Determine the (x, y) coordinate at the center of the cell enclosing the given text.  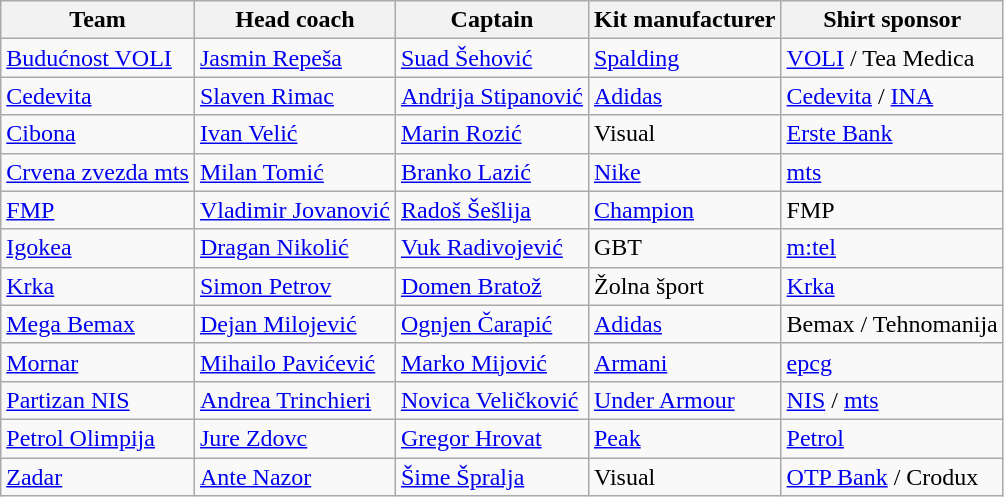
Vladimir Jovanović (294, 210)
Petrol (892, 438)
Ivan Velić (294, 134)
Zadar (98, 477)
epcg (892, 362)
Erste Bank (892, 134)
Kit manufacturer (684, 20)
mts (892, 172)
Captain (492, 20)
NIS / mts (892, 400)
Budućnost VOLI (98, 58)
Shirt sponsor (892, 20)
Crvena zvezda mts (98, 172)
Cibona (98, 134)
Dragan Nikolić (294, 248)
Radoš Šešlija (492, 210)
Under Armour (684, 400)
Mihailo Pavićević (294, 362)
GBT (684, 248)
Bemax / Tehnomanija (892, 324)
OTP Bank / Crodux (892, 477)
Marko Mijović (492, 362)
Simon Petrov (294, 286)
Armani (684, 362)
Mega Bemax (98, 324)
Ognjen Čarapić (492, 324)
Vuk Radivojević (492, 248)
Partizan NIS (98, 400)
Mornar (98, 362)
m:tel (892, 248)
Igokea (98, 248)
Branko Lazić (492, 172)
Gregor Hrovat (492, 438)
Marin Rozić (492, 134)
Milan Tomić (294, 172)
Žolna šport (684, 286)
Suad Šehović (492, 58)
Slaven Rimac (294, 96)
Cedevita (98, 96)
Jure Zdovc (294, 438)
Domen Bratož (492, 286)
Petrol Olimpija (98, 438)
Champion (684, 210)
Novica Veličković (492, 400)
Andrija Stipanović (492, 96)
Andrea Trinchieri (294, 400)
Spalding (684, 58)
Dejan Milojević (294, 324)
Nike (684, 172)
VOLI / Tea Medica (892, 58)
Head coach (294, 20)
Jasmin Repeša (294, 58)
Team (98, 20)
Šime Špralja (492, 477)
Peak (684, 438)
Ante Nazor (294, 477)
Cedevita / INA (892, 96)
